Scan for the cell matching the given text and deliver its [x, y] coordinate at center. 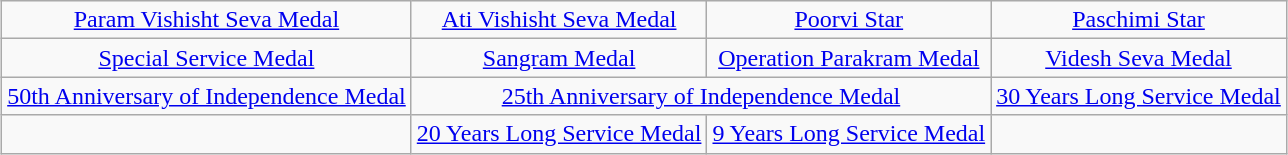
Special Service Medal [207, 58]
30 Years Long Service Medal [1139, 96]
Ati Vishisht Seva Medal [559, 20]
25th Anniversary of Independence Medal [700, 96]
Paschimi Star [1139, 20]
Param Vishisht Seva Medal [207, 20]
Operation Parakram Medal [849, 58]
Sangram Medal [559, 58]
9 Years Long Service Medal [849, 134]
Videsh Seva Medal [1139, 58]
50th Anniversary of Independence Medal [207, 96]
20 Years Long Service Medal [559, 134]
Poorvi Star [849, 20]
